Provide the [x, y] coordinate of the cell's center where the given text is located.  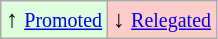
↓ Relegated [162, 20]
↑ Promoted [54, 20]
